Search for the cell housing the specified text and yield its [X, Y] center coordinate. 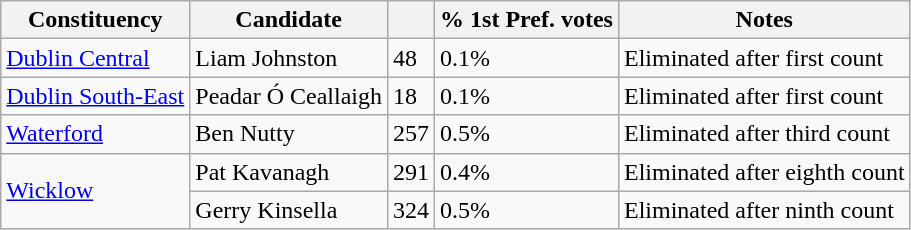
324 [410, 210]
Notes [764, 20]
Constituency [96, 20]
291 [410, 172]
0.4% [527, 172]
Eliminated after ninth count [764, 210]
Pat Kavanagh [289, 172]
48 [410, 58]
Gerry Kinsella [289, 210]
18 [410, 96]
Peadar Ó Ceallaigh [289, 96]
Dublin Central [96, 58]
Ben Nutty [289, 134]
Eliminated after third count [764, 134]
Waterford [96, 134]
Eliminated after eighth count [764, 172]
Wicklow [96, 191]
Liam Johnston [289, 58]
Candidate [289, 20]
257 [410, 134]
Dublin South-East [96, 96]
% 1st Pref. votes [527, 20]
